Find where the given text appears and provide that cell's center as [x, y] coordinate. 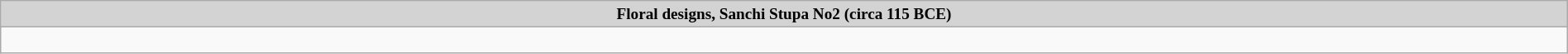
Floral designs, Sanchi Stupa No2 (circa 115 BCE) [784, 14]
